Locate the cell with the specified text and output its [X, Y] center coordinate. 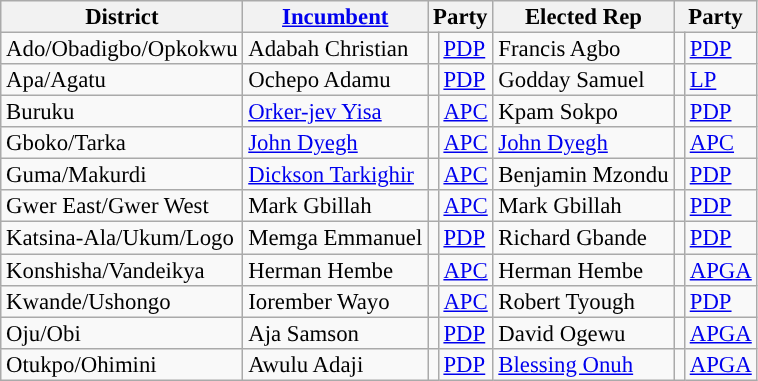
LP [720, 80]
Katsina-Ala/Ukum/Logo [122, 238]
Ochepo Adamu [336, 80]
David Ogewu [584, 333]
Godday Samuel [584, 80]
Otukpo/Ohimini [122, 364]
Gwer East/Gwer West [122, 206]
Konshisha/Vandeikya [122, 270]
Memga Emmanuel [336, 238]
Gboko/Tarka [122, 143]
Francis Agbo [584, 49]
Apa/Agatu [122, 80]
Richard Gbande [584, 238]
Aja Samson [336, 333]
Elected Rep [584, 17]
Orker-jev Yisa [336, 112]
Iorember Wayo [336, 301]
Kwande/Ushongo [122, 301]
Guma/Makurdi [122, 175]
Ado/Obadigbo/Opkokwu [122, 49]
Robert Tyough [584, 301]
Benjamin Mzondu [584, 175]
Blessing Onuh [584, 364]
Buruku [122, 112]
Incumbent [336, 17]
Oju/Obi [122, 333]
District [122, 17]
Dickson Tarkighir [336, 175]
Kpam Sokpo [584, 112]
Adabah Christian [336, 49]
Awulu Adaji [336, 364]
